Detect which cell encompasses the target text, then output its (x, y) center coordinate. 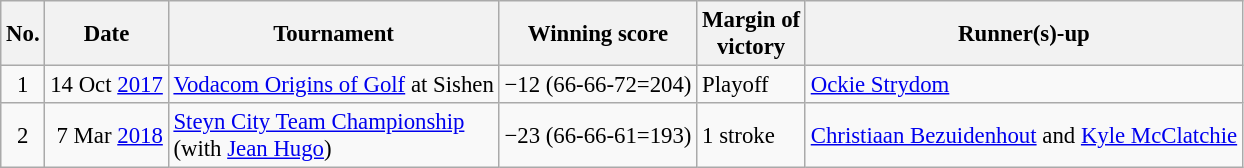
7 Mar 2018 (106, 136)
Runner(s)-up (1024, 34)
Margin ofvictory (752, 34)
Vodacom Origins of Golf at Sishen (334, 85)
−23 (66-66-61=193) (598, 136)
No. (23, 34)
1 (23, 85)
Christiaan Bezuidenhout and Kyle McClatchie (1024, 136)
1 stroke (752, 136)
Tournament (334, 34)
−12 (66-66-72=204) (598, 85)
Ockie Strydom (1024, 85)
Date (106, 34)
2 (23, 136)
Steyn City Team Championship(with Jean Hugo) (334, 136)
Playoff (752, 85)
14 Oct 2017 (106, 85)
Winning score (598, 34)
